Locate the cell with the specified text and output its (X, Y) center coordinate. 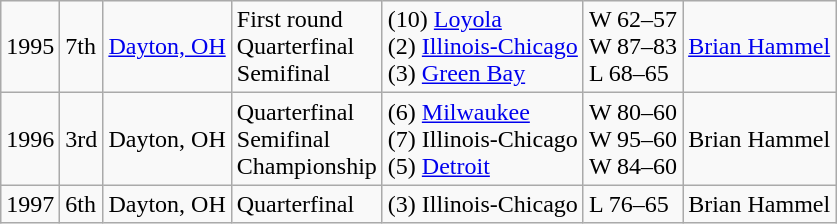
W 80–60W 95–60W 84–60 (632, 139)
7th (82, 47)
L 76–65 (632, 204)
1995 (30, 47)
First roundQuarterfinalSemifinal (306, 47)
W 62–57W 87–83L 68–65 (632, 47)
1996 (30, 139)
(3) Illinois-Chicago (482, 204)
3rd (82, 139)
(6) Milwaukee(7) Illinois-Chicago(5) Detroit (482, 139)
1997 (30, 204)
(10) Loyola(2) Illinois-Chicago(3) Green Bay (482, 47)
QuarterfinalSemifinalChampionship (306, 139)
Quarterfinal (306, 204)
6th (82, 204)
